Pinpoint the cell where the given text exists, returning its [x, y] midpoint coordinate. 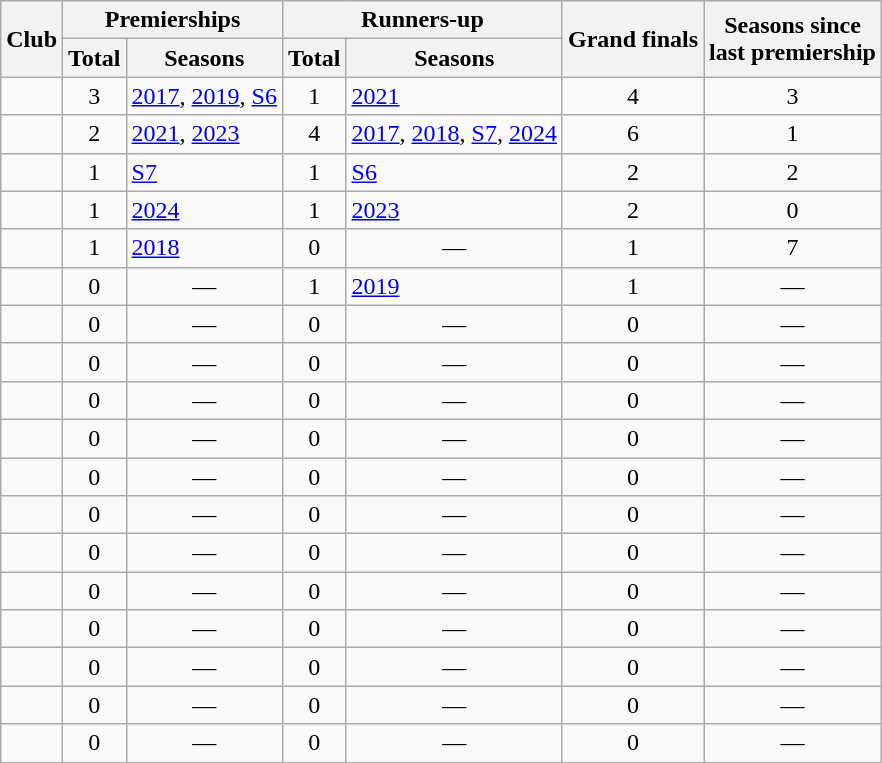
2018 [204, 248]
S6 [454, 172]
7 [793, 248]
S7 [204, 172]
2017, 2018, S7, 2024 [454, 134]
Club [32, 39]
6 [632, 134]
2021, 2023 [204, 134]
Seasons sincelast premiership [793, 39]
2021 [454, 96]
2024 [204, 210]
Premierships [173, 20]
Runners-up [422, 20]
Grand finals [632, 39]
2019 [454, 286]
2017, 2019, S6 [204, 96]
2023 [454, 210]
